Locate the cell with the specified text and output its [x, y] center coordinate. 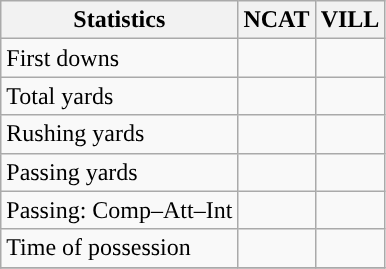
First downs [120, 58]
Total yards [120, 96]
VILL [350, 20]
Time of possession [120, 248]
Passing yards [120, 172]
Rushing yards [120, 134]
Statistics [120, 20]
Passing: Comp–Att–Int [120, 210]
NCAT [276, 20]
